Locate the cell with the specified text and output its (x, y) center coordinate. 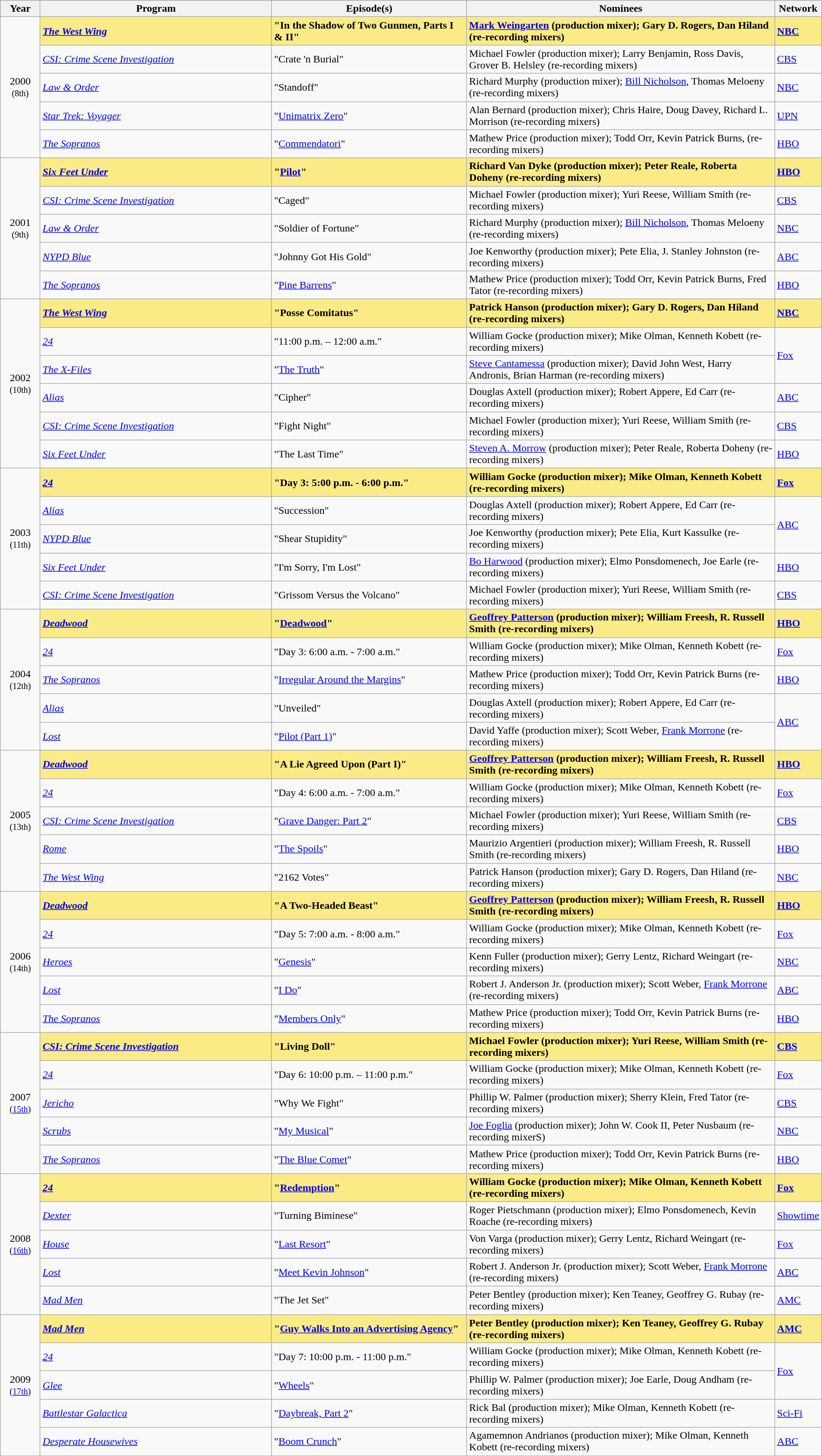
2005 (13th) (20, 820)
"Meet Kevin Johnson" (369, 1272)
Jericho (156, 1103)
"Daybreak, Part 2" (369, 1414)
2001 (9th) (20, 228)
"Redemption" (369, 1187)
2003 (11th) (20, 539)
Steve Cantamessa (production mixer); David John West, Harry Andronis, Brian Harman (re-recording mixers) (621, 369)
"Why We Fight" (369, 1103)
Joe Kenworthy (production mixer); Pete Elia, Kurt Kassulke (re-recording mixers) (621, 539)
"Pilot" (369, 172)
"Posse Comitatus" (369, 313)
Steven A. Morrow (production mixer); Peter Reale, Roberta Doheny (re-recording mixers) (621, 454)
"Wheels" (369, 1385)
Maurizio Argentieri (production mixer); William Freesh, R. Russell Smith (re-recording mixers) (621, 849)
"Living Doll" (369, 1047)
The X-Files (156, 369)
Year (20, 9)
Bo Harwood (production mixer); Elmo Ponsdomenech, Joe Earle (re-recording mixers) (621, 567)
Episode(s) (369, 9)
"Irregular Around the Margins" (369, 680)
"Succession" (369, 511)
"Members Only" (369, 1018)
2004 (12th) (20, 680)
2002 (10th) (20, 383)
"In the Shadow of Two Gunmen, Parts I & II" (369, 31)
"I'm Sorry, I'm Lost" (369, 567)
"I Do" (369, 990)
Mark Weingarten (production mixer); Gary D. Rogers, Dan Hiland (re-recording mixers) (621, 31)
Network (798, 9)
"Day 3: 6:00 a.m. - 7:00 a.m." (369, 651)
"Day 4: 6:00 a.m. - 7:00 a.m." (369, 793)
"The Last Time" (369, 454)
Richard Van Dyke (production mixer); Peter Reale, Roberta Doheny (re-recording mixers) (621, 172)
Von Varga (production mixer); Gerry Lentz, Richard Weingart (re-recording mixers) (621, 1244)
Mathew Price (production mixer); Todd Orr, Kevin Patrick Burns, Fred Tator (re-recording mixers) (621, 284)
"A Lie Agreed Upon (Part I)" (369, 764)
"Unimatrix Zero" (369, 115)
Kenn Fuller (production mixer); Gerry Lentz, Richard Weingart (re-recording mixers) (621, 962)
"Day 3: 5:00 p.m. - 6:00 p.m." (369, 482)
Joe Foglia (production mixer); John W. Cook II, Peter Nusbaum (re-recording mixerS) (621, 1131)
Mathew Price (production mixer); Todd Orr, Kevin Patrick Burns, (re-recording mixers) (621, 144)
"The Truth" (369, 369)
"Guy Walks Into an Advertising Agency" (369, 1329)
Rome (156, 849)
"My Musical" (369, 1131)
2008 (16th) (20, 1244)
Battlestar Galactica (156, 1414)
Glee (156, 1385)
Scrubs (156, 1131)
"A Two-Headed Beast" (369, 905)
"Turning Biminese" (369, 1216)
"Day 7: 10:00 p.m. - 11:00 p.m." (369, 1357)
"11:00 p.m. – 12:00 a.m." (369, 341)
"Pine Barrens" (369, 284)
"Unveiled" (369, 708)
Heroes (156, 962)
Michael Fowler (production mixer); Larry Benjamin, Ross Davis, Grover B. Helsley (re-recording mixers) (621, 59)
Phillip W. Palmer (production mixer); Sherry Klein, Fred Tator (re-recording mixers) (621, 1103)
"The Blue Comet" (369, 1159)
Nominees (621, 9)
Phillip W. Palmer (production mixer); Joe Earle, Doug Andham (re-recording mixers) (621, 1385)
"Shear Stupidity" (369, 539)
2006 (14th) (20, 962)
"Cipher" (369, 398)
Sci-Fi (798, 1414)
"Grissom Versus the Volcano" (369, 595)
"Boom Crunch" (369, 1441)
"Deadwood" (369, 624)
"Soldier of Fortune" (369, 228)
2009 (17th) (20, 1385)
House (156, 1244)
Desperate Housewives (156, 1441)
Joe Kenworthy (production mixer); Pete Elia, J. Stanley Johnston (re-recording mixers) (621, 257)
"The Spoils" (369, 849)
"Caged" (369, 200)
"Crate 'n Burial" (369, 59)
UPN (798, 115)
"Johnny Got His Gold" (369, 257)
2007 (15th) (20, 1103)
Showtime (798, 1216)
"Pilot (Part 1)" (369, 736)
"Commendatori" (369, 144)
Alan Bernard (production mixer); Chris Haire, Doug Davey, Richard L. Morrison (re-recording mixers) (621, 115)
Star Trek: Voyager (156, 115)
"Grave Danger: Part 2" (369, 821)
2000 (8th) (20, 88)
Agamemnon Andrianos (production mixer); Mike Olman, Kenneth Kobett (re-recording mixers) (621, 1441)
"Fight Night" (369, 426)
"2162 Votes" (369, 878)
"Day 5: 7:00 a.m. - 8:00 a.m." (369, 934)
Program (156, 9)
Roger Pietschmann (production mixer); Elmo Ponsdomenech, Kevin Roache (re-recording mixers) (621, 1216)
Rick Bal (production mixer); Mike Olman, Kenneth Kobett (re-recording mixers) (621, 1414)
"Standoff" (369, 88)
"Last Resort" (369, 1244)
"The Jet Set" (369, 1301)
"Genesis" (369, 962)
"Day 6: 10:00 p.m. – 11:00 p.m." (369, 1074)
David Yaffe (production mixer); Scott Weber, Frank Morrone (re-recording mixers) (621, 736)
Dexter (156, 1216)
